Locate the cell with the specified text and output its (X, Y) center coordinate. 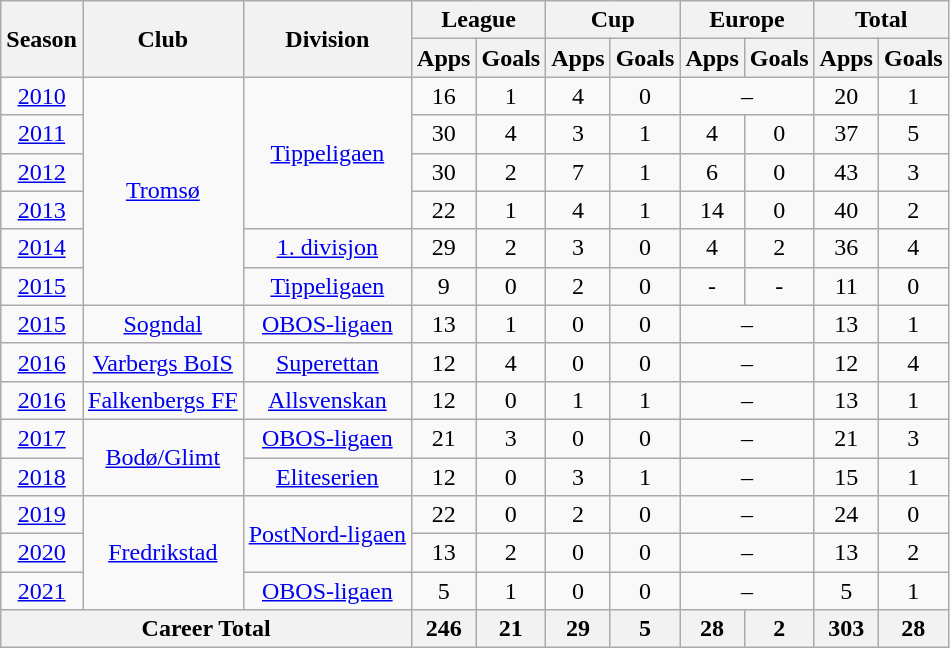
6 (712, 172)
Division (327, 39)
36 (846, 248)
37 (846, 134)
Career Total (206, 629)
2021 (42, 591)
Sogndal (162, 324)
Club (162, 39)
2014 (42, 248)
Superettan (327, 362)
Eliteserien (327, 477)
1. divisjon (327, 248)
15 (846, 477)
2010 (42, 96)
Season (42, 39)
303 (846, 629)
2020 (42, 553)
40 (846, 210)
2017 (42, 438)
2018 (42, 477)
2013 (42, 210)
11 (846, 286)
Fredrikstad (162, 553)
24 (846, 515)
Bodø/Glimt (162, 457)
20 (846, 96)
14 (712, 210)
Tromsø (162, 191)
Allsvenskan (327, 400)
PostNord-ligaen (327, 534)
League (479, 20)
2011 (42, 134)
2012 (42, 172)
2019 (42, 515)
Total (881, 20)
7 (578, 172)
16 (444, 96)
Varbergs BoIS (162, 362)
Falkenbergs FF (162, 400)
246 (444, 629)
43 (846, 172)
Europe (747, 20)
Cup (613, 20)
9 (444, 286)
